Search for the cell housing the specified text and yield its [X, Y] center coordinate. 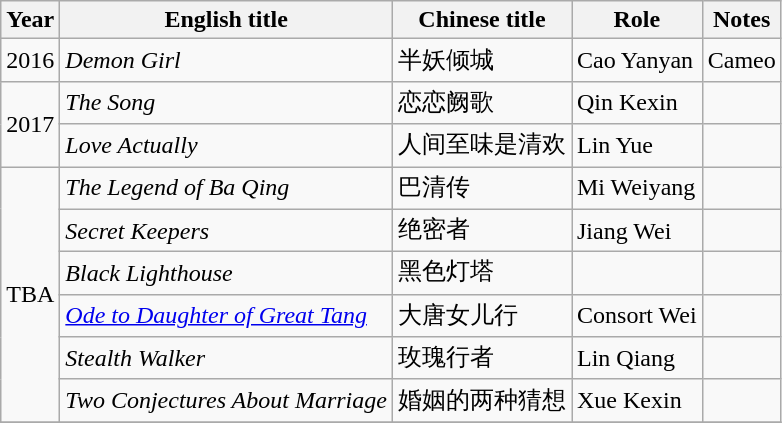
半妖倾城 [482, 60]
Year [30, 20]
Chinese title [482, 20]
Cao Yanyan [638, 60]
绝密者 [482, 230]
Mi Weiyang [638, 188]
Love Actually [226, 146]
Consort Wei [638, 316]
Jiang Wei [638, 230]
巴清传 [482, 188]
2017 [30, 124]
The Song [226, 102]
恋恋阙歌 [482, 102]
Xue Kexin [638, 400]
黑色灯塔 [482, 274]
玫瑰行者 [482, 358]
English title [226, 20]
人间至味是清欢 [482, 146]
Role [638, 20]
Stealth Walker [226, 358]
Cameo [742, 60]
Notes [742, 20]
Qin Kexin [638, 102]
TBA [30, 294]
Ode to Daughter of Great Tang [226, 316]
大唐女儿行 [482, 316]
Secret Keepers [226, 230]
2016 [30, 60]
婚姻的两种猜想 [482, 400]
The Legend of Ba Qing [226, 188]
Lin Qiang [638, 358]
Two Conjectures About Marriage [226, 400]
Lin Yue [638, 146]
Demon Girl [226, 60]
Black Lighthouse [226, 274]
